Determine the [x, y] coordinate at the center of the cell enclosing the given text.  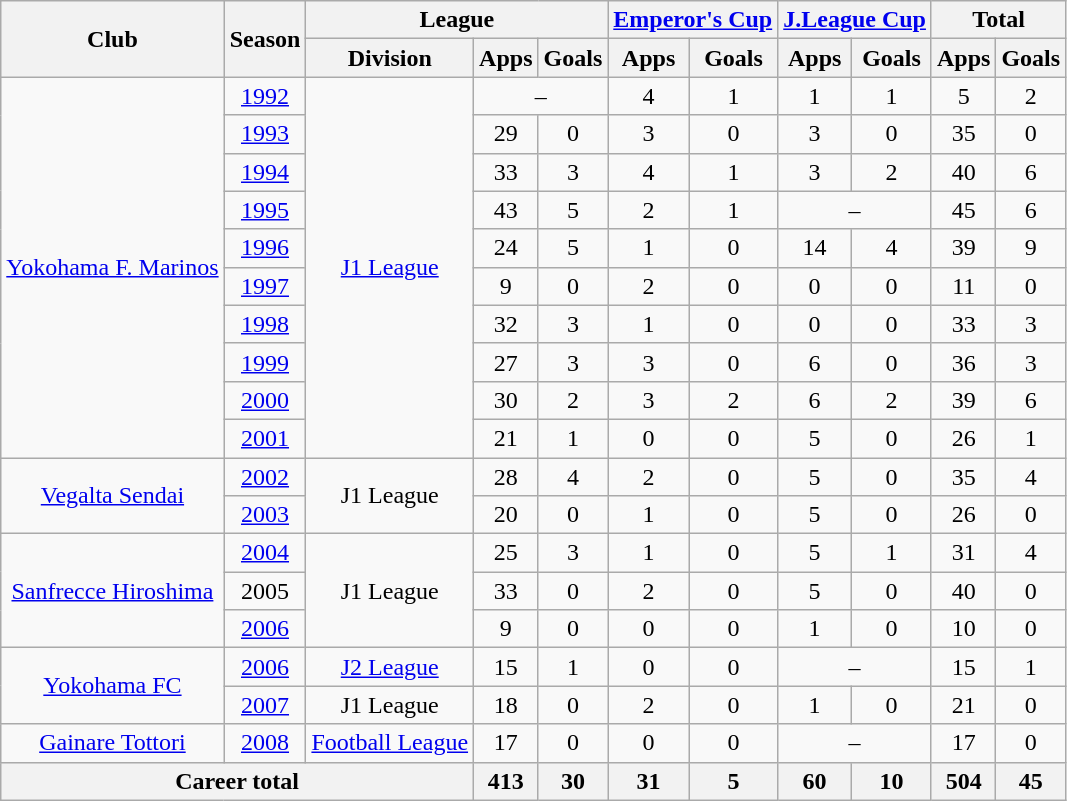
32 [506, 324]
43 [506, 210]
Yokohama F. Marinos [112, 268]
Football League [390, 743]
60 [815, 781]
27 [506, 362]
2003 [265, 515]
Sanfrecce Hiroshima [112, 591]
2005 [265, 591]
18 [506, 705]
Vegalta Sendai [112, 496]
Emperor's Cup [693, 20]
Season [265, 39]
24 [506, 248]
J2 League [390, 667]
League [457, 20]
J.League Cup [855, 20]
25 [506, 553]
2008 [265, 743]
28 [506, 477]
1993 [265, 134]
1992 [265, 96]
Division [390, 58]
11 [963, 286]
1999 [265, 362]
504 [963, 781]
Gainare Tottori [112, 743]
2004 [265, 553]
Yokohama FC [112, 686]
Total [998, 20]
2000 [265, 400]
2001 [265, 438]
Club [112, 39]
36 [963, 362]
29 [506, 134]
1994 [265, 172]
Career total [238, 781]
1997 [265, 286]
14 [815, 248]
1998 [265, 324]
20 [506, 515]
2002 [265, 477]
413 [506, 781]
1996 [265, 248]
2007 [265, 705]
1995 [265, 210]
